Identify which cell holds the provided text, then report its [x, y] central coordinate. 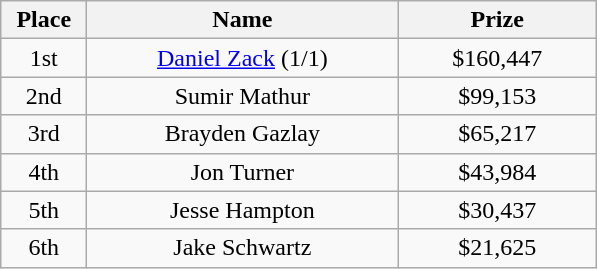
$43,984 [498, 172]
Daniel Zack (1/1) [242, 58]
6th [44, 248]
Jon Turner [242, 172]
$160,447 [498, 58]
$99,153 [498, 96]
5th [44, 210]
Brayden Gazlay [242, 134]
$21,625 [498, 248]
Sumir Mathur [242, 96]
$65,217 [498, 134]
Name [242, 20]
2nd [44, 96]
1st [44, 58]
Jesse Hampton [242, 210]
$30,437 [498, 210]
Prize [498, 20]
Place [44, 20]
3rd [44, 134]
4th [44, 172]
Jake Schwartz [242, 248]
